Scan for the cell matching the given text and deliver its [x, y] coordinate at center. 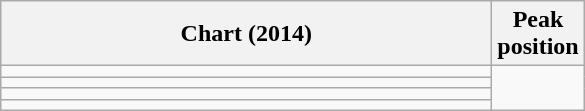
Chart (2014) [246, 34]
Peakposition [538, 34]
